Pinpoint the cell where the given text exists, returning its [x, y] midpoint coordinate. 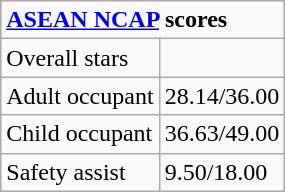
36.63/49.00 [222, 134]
Safety assist [80, 172]
ASEAN NCAP scores [143, 20]
Adult occupant [80, 96]
28.14/36.00 [222, 96]
Child occupant [80, 134]
9.50/18.00 [222, 172]
Overall stars [80, 58]
